Return the (X, Y) coordinate for the center point of the cell that contains the specified text.  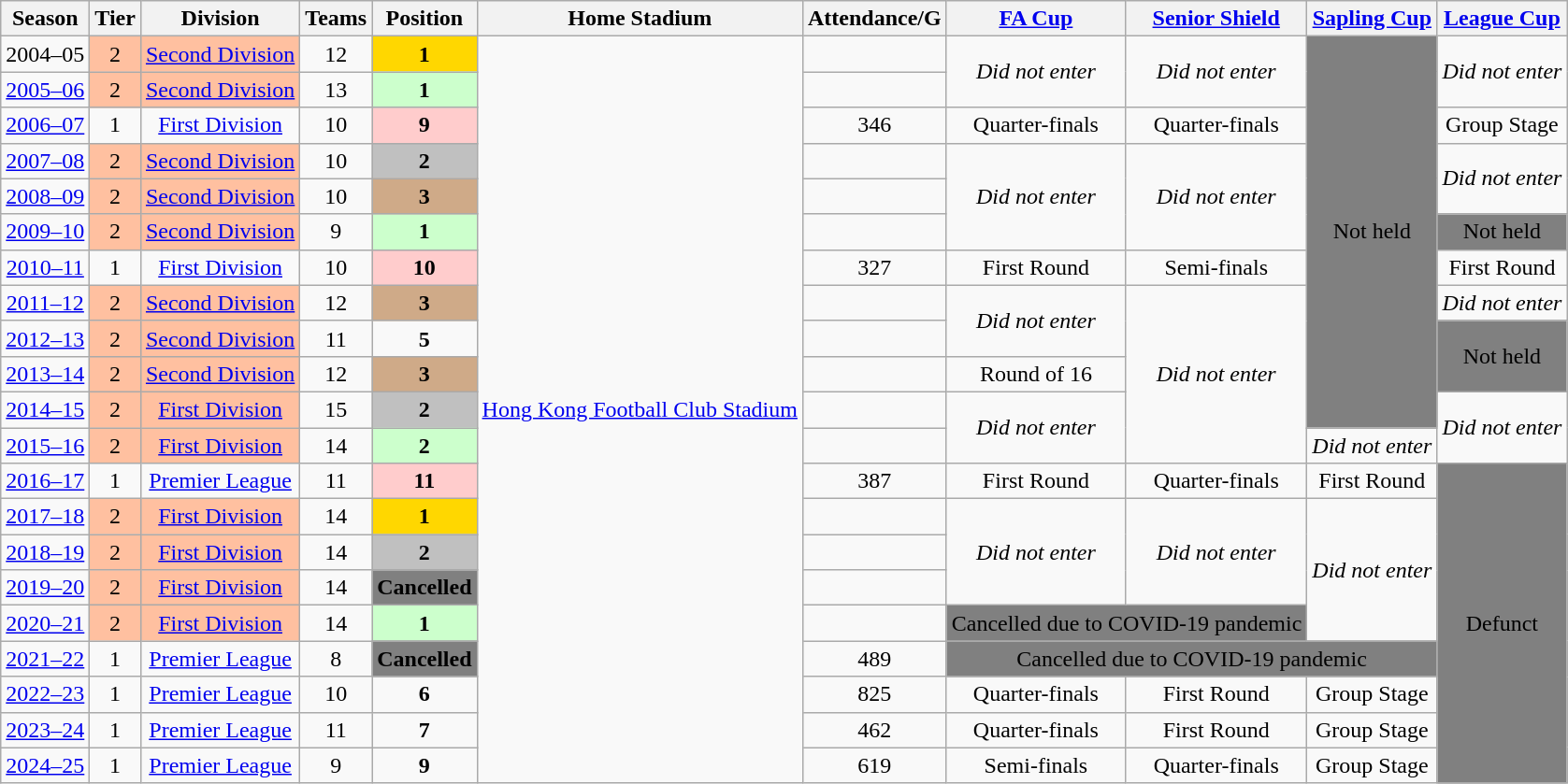
Hong Kong Football Club Stadium (640, 409)
2008–09 (45, 196)
327 (874, 267)
Teams (337, 19)
8 (337, 659)
2014–15 (45, 409)
2019–20 (45, 588)
2022–23 (45, 694)
Season (45, 19)
2012–13 (45, 338)
2006–07 (45, 125)
346 (874, 125)
2018–19 (45, 552)
Division (220, 19)
2015–16 (45, 446)
2023–24 (45, 730)
15 (337, 409)
FA Cup (1036, 19)
Position (424, 19)
489 (874, 659)
6 (424, 694)
2013–14 (45, 374)
2016–17 (45, 481)
462 (874, 730)
Tier (116, 19)
2021–22 (45, 659)
Sapling Cup (1373, 19)
2004–05 (45, 54)
2024–25 (45, 765)
387 (874, 481)
5 (424, 338)
Attendance/G (874, 19)
2007–08 (45, 161)
Senior Shield (1216, 19)
2005–06 (45, 90)
2009–10 (45, 232)
Round of 16 (1036, 374)
2020–21 (45, 623)
Home Stadium (640, 19)
2017–18 (45, 517)
619 (874, 765)
2010–11 (45, 267)
League Cup (1502, 19)
2011–12 (45, 303)
7 (424, 730)
825 (874, 694)
Defunct (1502, 624)
13 (337, 90)
